Return the (x, y) coordinate for the center point of the cell that contains the specified text.  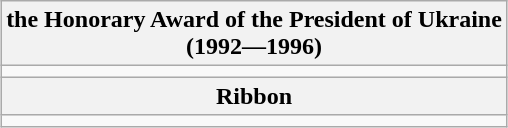
the Honorary Award of the President of Ukraine(1992—1996) (254, 34)
Ribbon (254, 96)
